Extract the (X, Y) coordinate from the center of the cell holding the provided text.  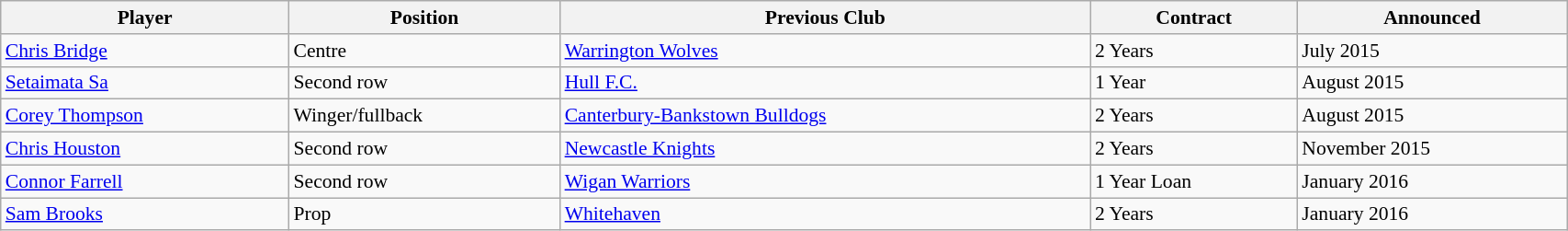
Canterbury-Bankstown Bulldogs (825, 116)
Prop (424, 214)
Announced (1431, 17)
Previous Club (825, 17)
Connor Farrell (145, 181)
Hull F.C. (825, 83)
July 2015 (1431, 51)
Corey Thompson (145, 116)
Setaimata Sa (145, 83)
Chris Bridge (145, 51)
Newcastle Knights (825, 149)
Position (424, 17)
Chris Houston (145, 149)
1 Year Loan (1194, 181)
Winger/fullback (424, 116)
1 Year (1194, 83)
Centre (424, 51)
Whitehaven (825, 214)
Player (145, 17)
Warrington Wolves (825, 51)
November 2015 (1431, 149)
Wigan Warriors (825, 181)
Sam Brooks (145, 214)
Contract (1194, 17)
